Pinpoint the cell where the given text exists, returning its [x, y] midpoint coordinate. 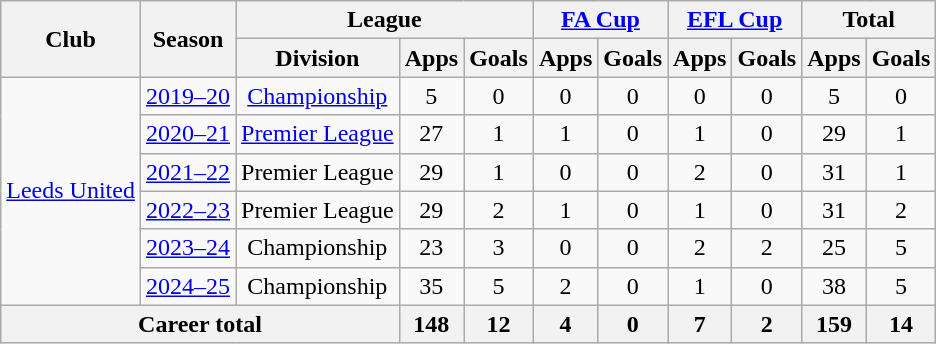
EFL Cup [735, 20]
3 [499, 248]
League [385, 20]
12 [499, 324]
2021–22 [188, 172]
35 [431, 286]
159 [834, 324]
14 [901, 324]
38 [834, 286]
23 [431, 248]
2019–20 [188, 96]
Career total [200, 324]
2024–25 [188, 286]
Season [188, 39]
7 [700, 324]
2023–24 [188, 248]
25 [834, 248]
2022–23 [188, 210]
27 [431, 134]
Leeds United [71, 191]
Division [318, 58]
FA Cup [600, 20]
2020–21 [188, 134]
4 [565, 324]
148 [431, 324]
Club [71, 39]
Total [869, 20]
